Determine the (X, Y) coordinate at the center of the cell enclosing the given text.  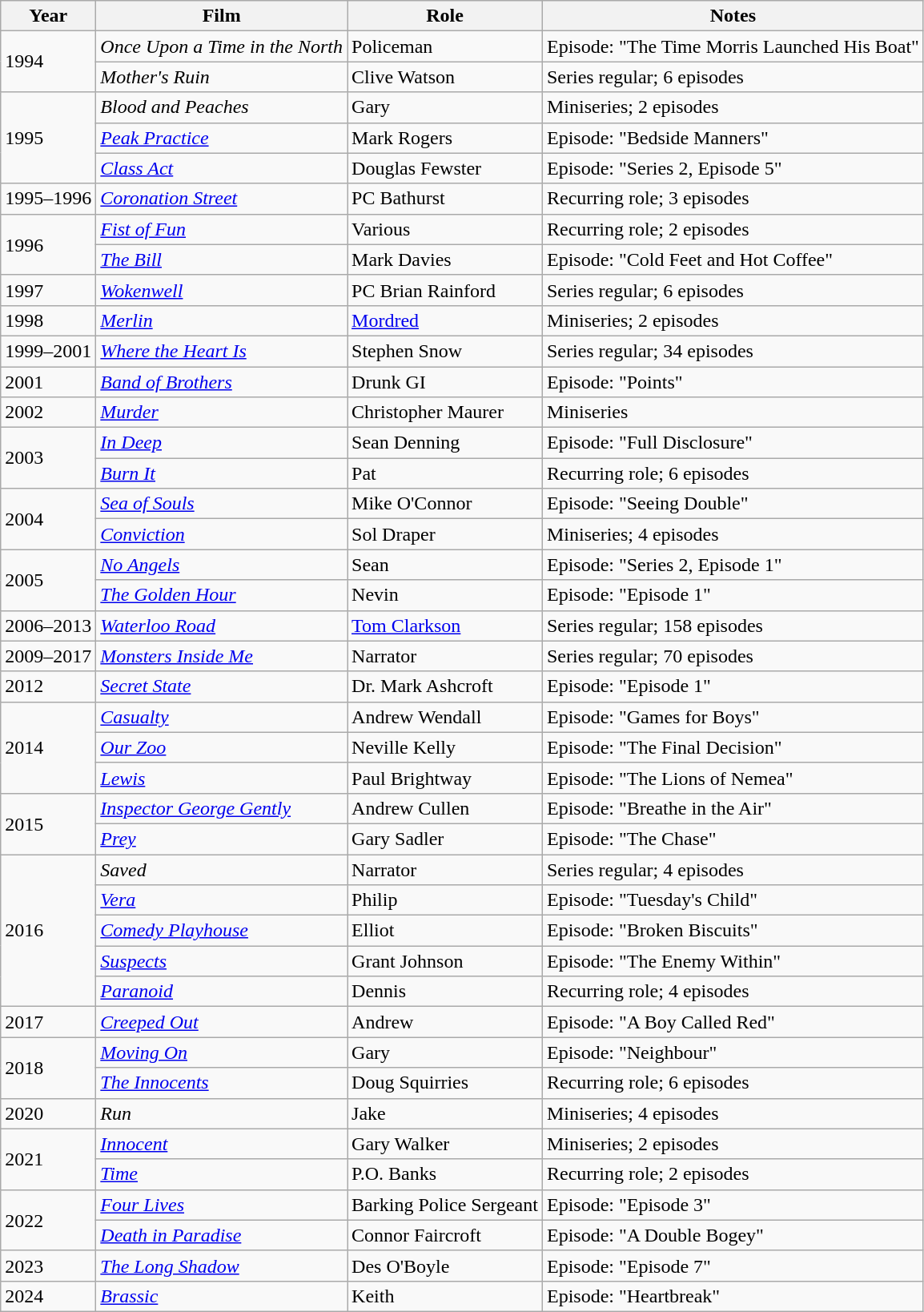
Episode: "Series 2, Episode 5" (733, 168)
Episode: "A Boy Called Red" (733, 1022)
Series regular; 34 episodes (733, 351)
2014 (48, 747)
Wokenwell (222, 290)
Fist of Fun (222, 229)
Casualty (222, 717)
The Golden Hour (222, 595)
Where the Heart Is (222, 351)
Sean Denning (445, 443)
1997 (48, 290)
2017 (48, 1022)
2004 (48, 519)
Episode: "Broken Biscuits" (733, 931)
2021 (48, 1159)
Episode: "Episode 7" (733, 1266)
In Deep (222, 443)
Mark Davies (445, 260)
Conviction (222, 534)
2022 (48, 1220)
Doug Squirries (445, 1083)
Grant Johnson (445, 961)
Elliot (445, 931)
Episode: "The Enemy Within" (733, 961)
PC Brian Rainford (445, 290)
1994 (48, 62)
Douglas Fewster (445, 168)
Keith (445, 1296)
Murder (222, 413)
2024 (48, 1296)
Episode: "Full Disclosure" (733, 443)
2009–2017 (48, 656)
Peak Practice (222, 138)
The Bill (222, 260)
Sol Draper (445, 534)
Gary Walker (445, 1144)
Connor Faircroft (445, 1235)
1995 (48, 138)
Film (222, 16)
Barking Police Sergeant (445, 1205)
Nevin (445, 595)
2002 (48, 413)
Class Act (222, 168)
Waterloo Road (222, 626)
Paranoid (222, 992)
Mark Rogers (445, 138)
Des O'Boyle (445, 1266)
Pat (445, 473)
Episode: "Cold Feet and Hot Coffee" (733, 260)
Time (222, 1174)
Role (445, 16)
Four Lives (222, 1205)
Lewis (222, 778)
PC Bathurst (445, 199)
Creeped Out (222, 1022)
Episode: "Neighbour" (733, 1052)
Dennis (445, 992)
2018 (48, 1068)
Sean (445, 565)
Episode: "Heartbreak" (733, 1296)
Death in Paradise (222, 1235)
Once Upon a Time in the North (222, 46)
2016 (48, 930)
2003 (48, 458)
Series regular; 158 episodes (733, 626)
Policeman (445, 46)
Philip (445, 900)
Episode: "Games for Boys" (733, 717)
Episode: "Episode 3" (733, 1205)
Recurring role; 4 episodes (733, 992)
Burn It (222, 473)
Dr. Mark Ashcroft (445, 686)
Comedy Playhouse (222, 931)
Episode: "Seeing Double" (733, 504)
Episode: "Bedside Manners" (733, 138)
Stephen Snow (445, 351)
Jake (445, 1113)
Episode: "Breathe in the Air" (733, 808)
The Innocents (222, 1083)
Vera (222, 900)
Episode: "Series 2, Episode 1" (733, 565)
1998 (48, 320)
Saved (222, 869)
2012 (48, 686)
Episode: "The Time Morris Launched His Boat" (733, 46)
Drunk GI (445, 382)
Episode: "Points" (733, 382)
Episode: "Tuesday's Child" (733, 900)
Suspects (222, 961)
2020 (48, 1113)
Coronation Street (222, 199)
Band of Brothers (222, 382)
P.O. Banks (445, 1174)
Brassic (222, 1296)
2015 (48, 823)
Secret State (222, 686)
Innocent (222, 1144)
Run (222, 1113)
Episode: "The Final Decision" (733, 747)
Tom Clarkson (445, 626)
No Angels (222, 565)
Andrew Cullen (445, 808)
Episode: "A Double Bogey" (733, 1235)
Our Zoo (222, 747)
Moving On (222, 1052)
Recurring role; 3 episodes (733, 199)
Series regular; 70 episodes (733, 656)
Neville Kelly (445, 747)
Blood and Peaches (222, 107)
2005 (48, 580)
2001 (48, 382)
Mike O'Connor (445, 504)
1999–2001 (48, 351)
Merlin (222, 320)
Inspector George Gently (222, 808)
Monsters Inside Me (222, 656)
Mother's Ruin (222, 77)
Andrew Wendall (445, 717)
Prey (222, 839)
2023 (48, 1266)
The Long Shadow (222, 1266)
Paul Brightway (445, 778)
Notes (733, 16)
Miniseries (733, 413)
Episode: "The Chase" (733, 839)
Year (48, 16)
Various (445, 229)
Episode: "The Lions of Nemea" (733, 778)
Andrew (445, 1022)
Gary Sadler (445, 839)
Clive Watson (445, 77)
2006–2013 (48, 626)
1995–1996 (48, 199)
1996 (48, 244)
Christopher Maurer (445, 413)
Sea of Souls (222, 504)
Series regular; 4 episodes (733, 869)
Mordred (445, 320)
